Pinpoint the cell where the given text exists, returning its [x, y] midpoint coordinate. 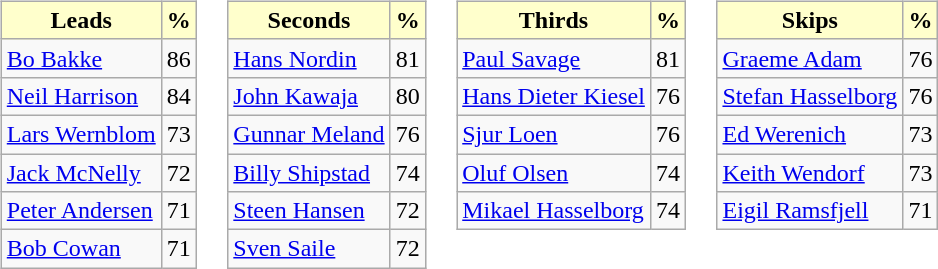
Lars Wernblom [81, 134]
Bob Cowan [81, 249]
Stefan Hasselborg [810, 96]
86 [178, 58]
Hans Dieter Kiesel [554, 96]
Jack McNelly [81, 173]
Skips [810, 20]
Hans Nordin [309, 58]
Sven Saile [309, 249]
Gunnar Meland [309, 134]
Eigil Ramsfjell [810, 211]
Thirds [554, 20]
Seconds [309, 20]
Steen Hansen [309, 211]
Mikael Hasselborg [554, 211]
Bo Bakke [81, 58]
Keith Wendorf [810, 173]
Graeme Adam [810, 58]
84 [178, 96]
Leads [81, 20]
Oluf Olsen [554, 173]
Paul Savage [554, 58]
Billy Shipstad [309, 173]
Sjur Loen [554, 134]
Neil Harrison [81, 96]
80 [408, 96]
Ed Werenich [810, 134]
Peter Andersen [81, 211]
John Kawaja [309, 96]
